Detect which cell encompasses the target text, then output its (x, y) center coordinate. 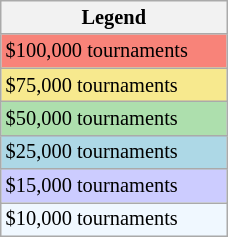
Legend (114, 17)
$10,000 tournaments (114, 219)
$15,000 tournaments (114, 186)
$100,000 tournaments (114, 51)
$50,000 tournaments (114, 118)
$25,000 tournaments (114, 152)
$75,000 tournaments (114, 85)
